Output the [x, y] coordinate of the center of the cell containing the given text.  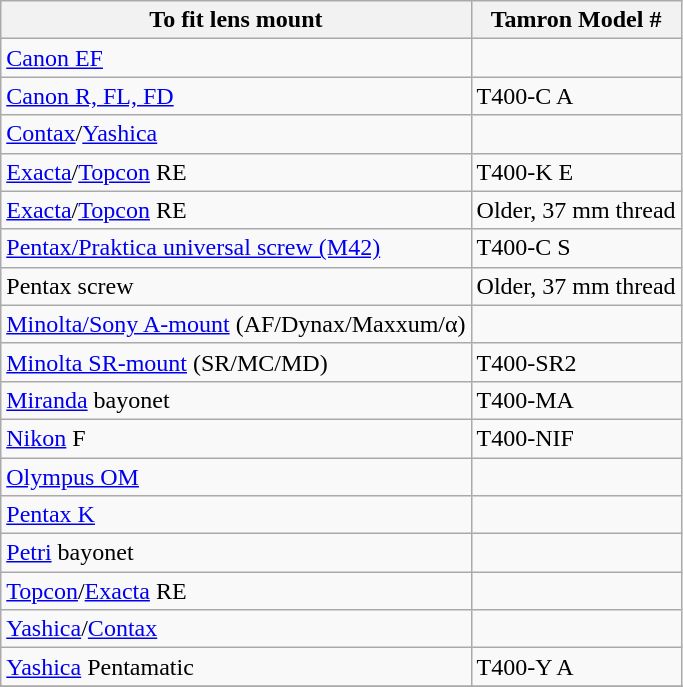
T400-C S [576, 248]
Canon R, FL, FD [236, 96]
T400-NIF [576, 438]
Minolta SR-mount (SR/MC/MD) [236, 362]
Pentax screw [236, 286]
Contax/Yashica [236, 134]
T400-SR2 [576, 362]
Yashica Pentamatic [236, 667]
Pentax K [236, 515]
T400-C A [576, 96]
Canon EF [236, 58]
Nikon F [236, 438]
Miranda bayonet [236, 400]
To fit lens mount [236, 20]
T400-Y A [576, 667]
Petri bayonet [236, 553]
Yashica/Contax [236, 629]
Tamron Model # [576, 20]
Minolta/Sony A-mount (AF/Dynax/Maxxum/α) [236, 324]
T400-K E [576, 172]
Topcon/Exacta RE [236, 591]
T400-MA [576, 400]
Olympus OM [236, 477]
Pentax/Praktica universal screw (M42) [236, 248]
